Find where the given text appears and provide that cell's center as (X, Y) coordinate. 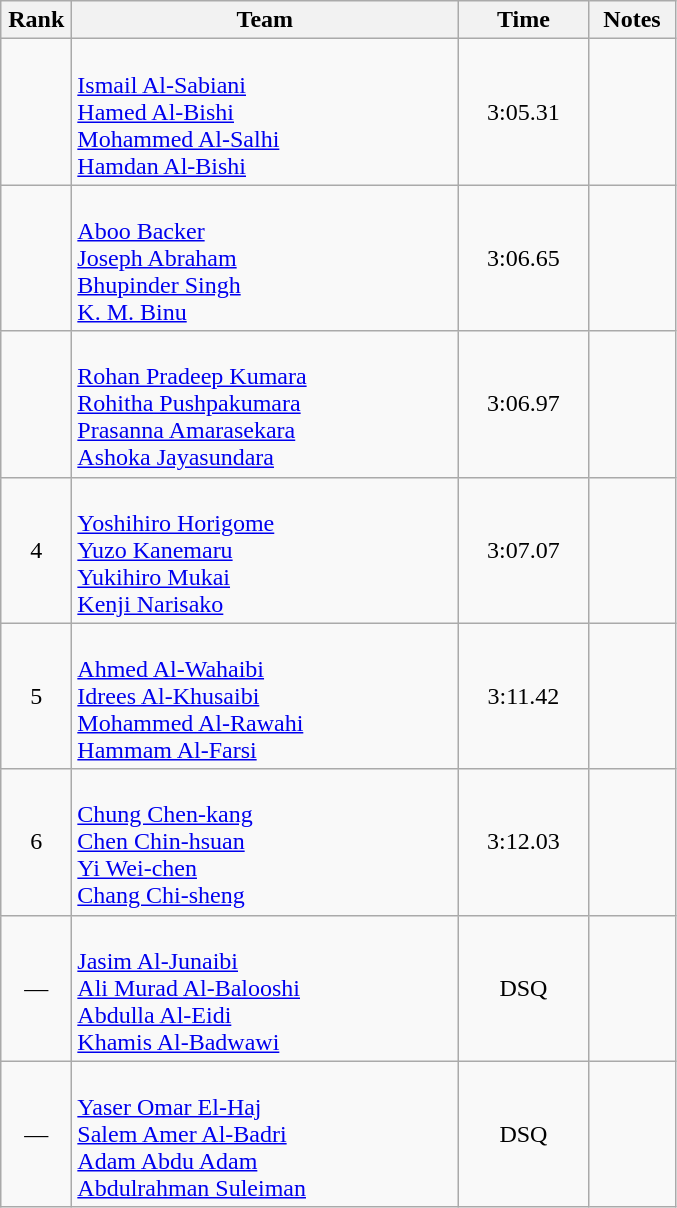
Time (524, 20)
5 (36, 696)
Chung Chen-kangChen Chin-hsuanYi Wei-chenChang Chi-sheng (265, 842)
3:11.42 (524, 696)
Notes (632, 20)
Rohan Pradeep KumaraRohitha PushpakumaraPrasanna AmarasekaraAshoka Jayasundara (265, 404)
Aboo BackerJoseph AbrahamBhupinder SinghK. M. Binu (265, 258)
4 (36, 550)
6 (36, 842)
Ahmed Al-WahaibiIdrees Al-KhusaibiMohammed Al-RawahiHammam Al-Farsi (265, 696)
Jasim Al-JunaibiAli Murad Al-BalooshiAbdulla Al-EidiKhamis Al-Badwawi (265, 988)
3:07.07 (524, 550)
Yaser Omar El-HajSalem Amer Al-BadriAdam Abdu AdamAbdulrahman Suleiman (265, 1134)
Yoshihiro HorigomeYuzo KanemaruYukihiro MukaiKenji Narisako (265, 550)
3:05.31 (524, 112)
3:06.65 (524, 258)
Ismail Al-SabianiHamed Al-BishiMohammed Al-SalhiHamdan Al-Bishi (265, 112)
Rank (36, 20)
3:06.97 (524, 404)
3:12.03 (524, 842)
Team (265, 20)
